Determine the (x, y) coordinate at the center of the cell enclosing the given text.  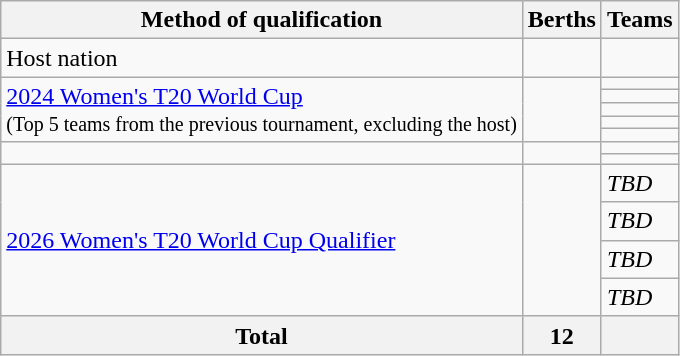
Teams (640, 20)
2024 Women's T20 World Cup(Top 5 teams from the previous tournament, excluding the host) (262, 110)
12 (562, 335)
Total (262, 335)
Method of qualification (262, 20)
Host nation (262, 58)
2026 Women's T20 World Cup Qualifier (262, 240)
Berths (562, 20)
